Output the [x, y] coordinate of the center of the cell containing the given text.  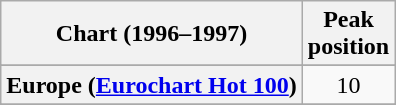
Europe (Eurochart Hot 100) [152, 85]
Peakposition [348, 34]
10 [348, 85]
Chart (1996–1997) [152, 34]
